Output the [X, Y] coordinate of the center of the cell containing the given text.  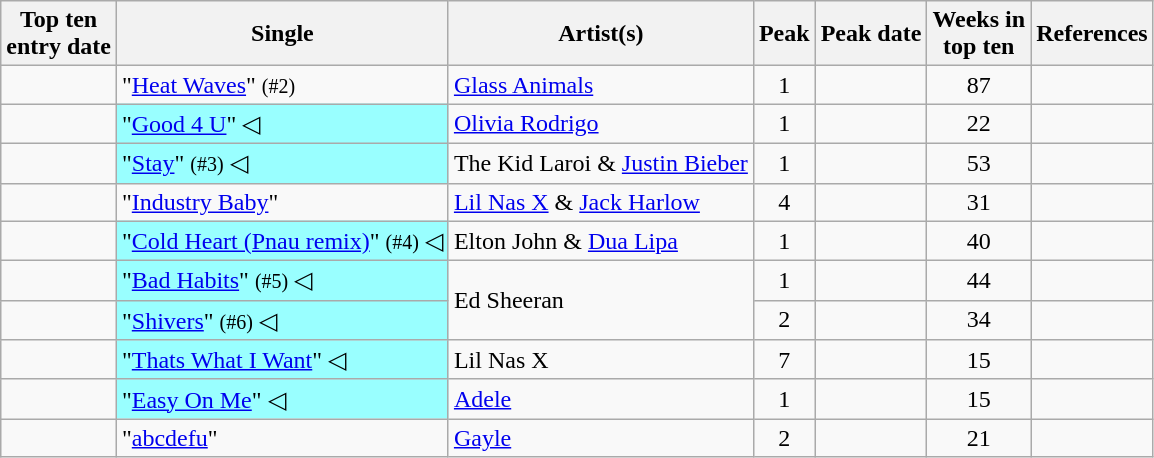
"Industry Baby" [282, 202]
Artist(s) [600, 34]
34 [979, 320]
Peak [784, 34]
"Good 4 U" ◁ [282, 124]
"Cold Heart (Pnau remix)" (#4) ◁ [282, 241]
Glass Animals [600, 85]
"Shivers" (#6) ◁ [282, 320]
Lil Nas X & Jack Harlow [600, 202]
"Bad Habits" (#5) ◁ [282, 281]
Ed Sheeran [600, 300]
Top tenentry date [59, 34]
53 [979, 163]
"Heat Waves" (#2) [282, 85]
"Thats What I Want" ◁ [282, 360]
Elton John & Dua Lipa [600, 241]
Weeks intop ten [979, 34]
87 [979, 85]
Adele [600, 399]
References [1092, 34]
"abcdefu" [282, 438]
31 [979, 202]
22 [979, 124]
"Stay" (#3) ◁ [282, 163]
The Kid Laroi & Justin Bieber [600, 163]
Single [282, 34]
21 [979, 438]
4 [784, 202]
Gayle [600, 438]
7 [784, 360]
40 [979, 241]
Peak date [871, 34]
"Easy On Me" ◁ [282, 399]
Olivia Rodrigo [600, 124]
44 [979, 281]
Lil Nas X [600, 360]
